Search for the cell housing the specified text and yield its (X, Y) center coordinate. 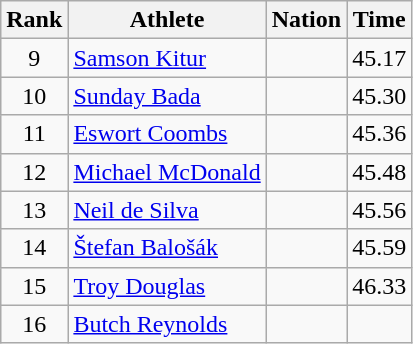
45.36 (380, 134)
Michael McDonald (167, 172)
Eswort Coombs (167, 134)
Time (380, 20)
46.33 (380, 286)
12 (34, 172)
Athlete (167, 20)
Rank (34, 20)
Sunday Bada (167, 96)
Samson Kitur (167, 58)
15 (34, 286)
Nation (306, 20)
45.59 (380, 248)
14 (34, 248)
45.56 (380, 210)
45.30 (380, 96)
Neil de Silva (167, 210)
9 (34, 58)
Štefan Balošák (167, 248)
Troy Douglas (167, 286)
13 (34, 210)
10 (34, 96)
45.48 (380, 172)
Butch Reynolds (167, 324)
16 (34, 324)
45.17 (380, 58)
11 (34, 134)
